Determine the (x, y) coordinate at the center of the cell enclosing the given text.  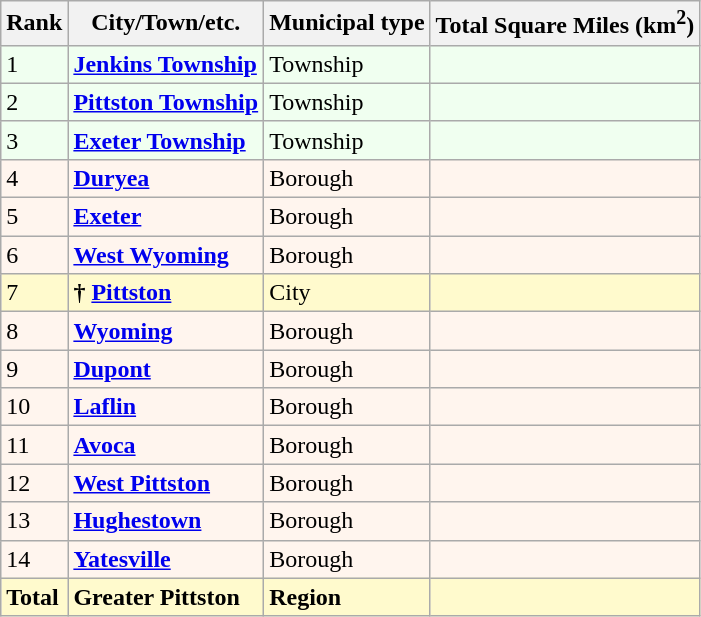
Laflin (166, 407)
4 (34, 178)
10 (34, 407)
Hughestown (166, 521)
3 (34, 140)
9 (34, 369)
1 (34, 64)
† Pittston (166, 293)
8 (34, 331)
Avoca (166, 445)
Dupont (166, 369)
City (347, 293)
Municipal type (347, 24)
6 (34, 255)
Jenkins Township (166, 64)
7 (34, 293)
2 (34, 102)
Exeter (166, 217)
Total Square Miles (km2) (565, 24)
Total (34, 597)
Duryea (166, 178)
West Pittston (166, 483)
Pittston Township (166, 102)
5 (34, 217)
13 (34, 521)
12 (34, 483)
11 (34, 445)
West Wyoming (166, 255)
Rank (34, 24)
Region (347, 597)
Wyoming (166, 331)
Exeter Township (166, 140)
City/Town/etc. (166, 24)
Greater Pittston (166, 597)
Yatesville (166, 559)
14 (34, 559)
